Pinpoint the cell where the given text exists, returning its (x, y) midpoint coordinate. 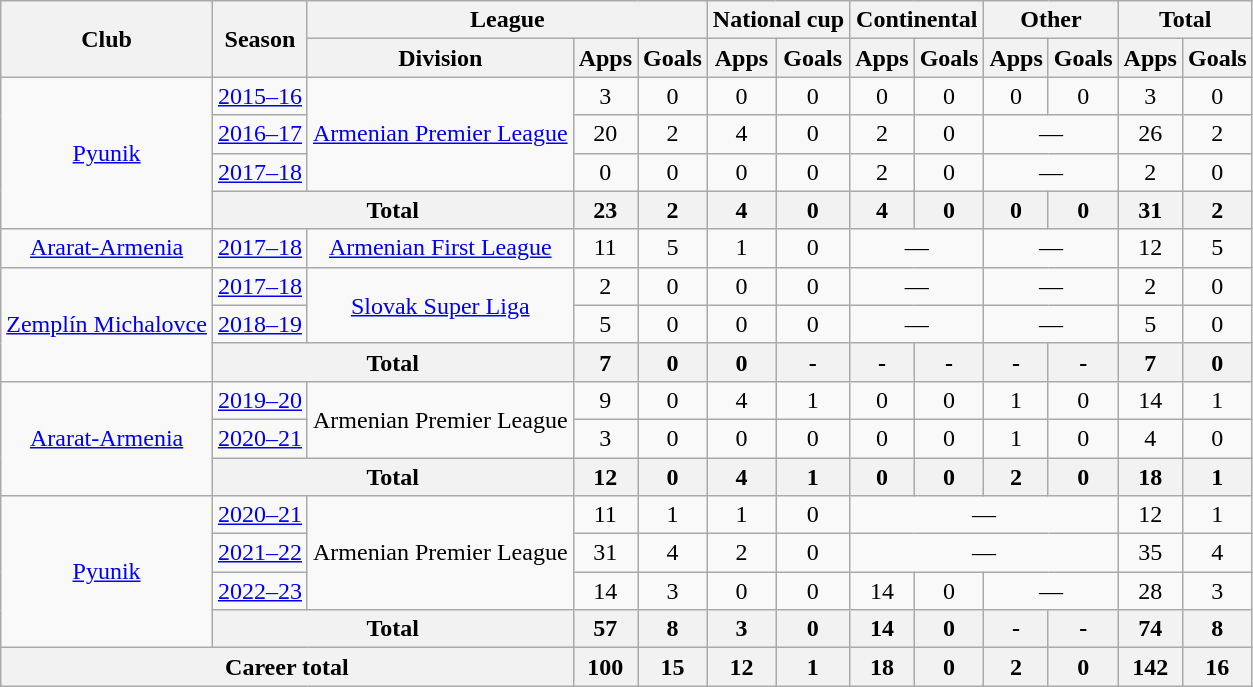
57 (605, 629)
35 (1150, 553)
Division (440, 58)
2021–22 (260, 553)
2022–23 (260, 591)
Continental (917, 20)
2015–16 (260, 96)
2018–19 (260, 324)
2016–17 (260, 134)
74 (1150, 629)
16 (1217, 667)
Career total (287, 667)
26 (1150, 134)
2019–20 (260, 400)
9 (605, 400)
National cup (778, 20)
15 (673, 667)
20 (605, 134)
League (507, 20)
Other (1051, 20)
Armenian First League (440, 248)
Zemplín Michalovce (107, 324)
23 (605, 210)
28 (1150, 591)
100 (605, 667)
Slovak Super Liga (440, 305)
Season (260, 39)
142 (1150, 667)
Club (107, 39)
